Detect which cell encompasses the target text, then output its (x, y) center coordinate. 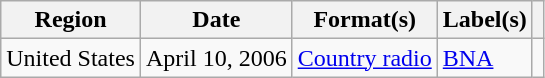
Region (71, 20)
Date (216, 20)
Country radio (364, 58)
Label(s) (484, 20)
Format(s) (364, 20)
April 10, 2006 (216, 58)
BNA (484, 58)
United States (71, 58)
